Scan for the cell matching the given text and deliver its (X, Y) coordinate at center. 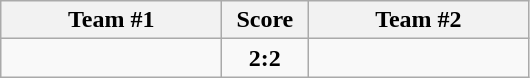
2:2 (265, 58)
Score (265, 20)
Team #1 (112, 20)
Team #2 (418, 20)
